Return the (X, Y) coordinate for the center point of the cell that contains the specified text.  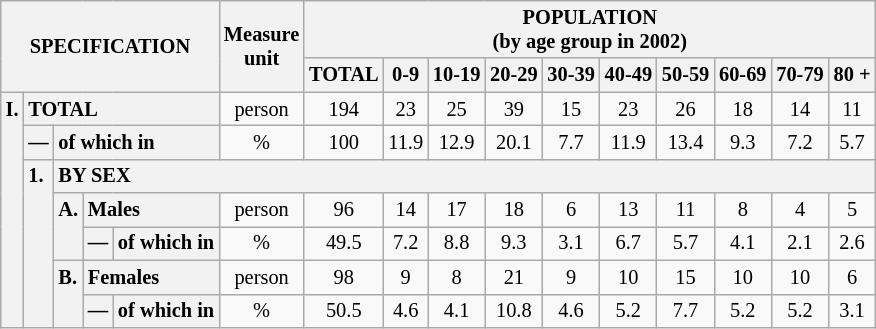
Males (151, 210)
13.4 (686, 142)
70-79 (800, 75)
40-49 (628, 75)
80 + (852, 75)
A. (68, 226)
26 (686, 109)
Measure unit (262, 46)
6.7 (628, 243)
49.5 (344, 243)
25 (456, 109)
194 (344, 109)
20.1 (514, 142)
12.9 (456, 142)
20-29 (514, 75)
Females (151, 277)
8.8 (456, 243)
100 (344, 142)
BY SEX (465, 176)
39 (514, 109)
0-9 (406, 75)
96 (344, 210)
50.5 (344, 311)
30-39 (570, 75)
2.6 (852, 243)
17 (456, 210)
10-19 (456, 75)
1. (38, 243)
10.8 (514, 311)
21 (514, 277)
60-69 (742, 75)
50-59 (686, 75)
98 (344, 277)
5 (852, 210)
SPECIFICATION (110, 46)
POPULATION (by age group in 2002) (590, 29)
4 (800, 210)
I. (12, 210)
13 (628, 210)
B. (68, 294)
2.1 (800, 243)
